Provide the (X, Y) coordinate of the cell's center where the given text is located.  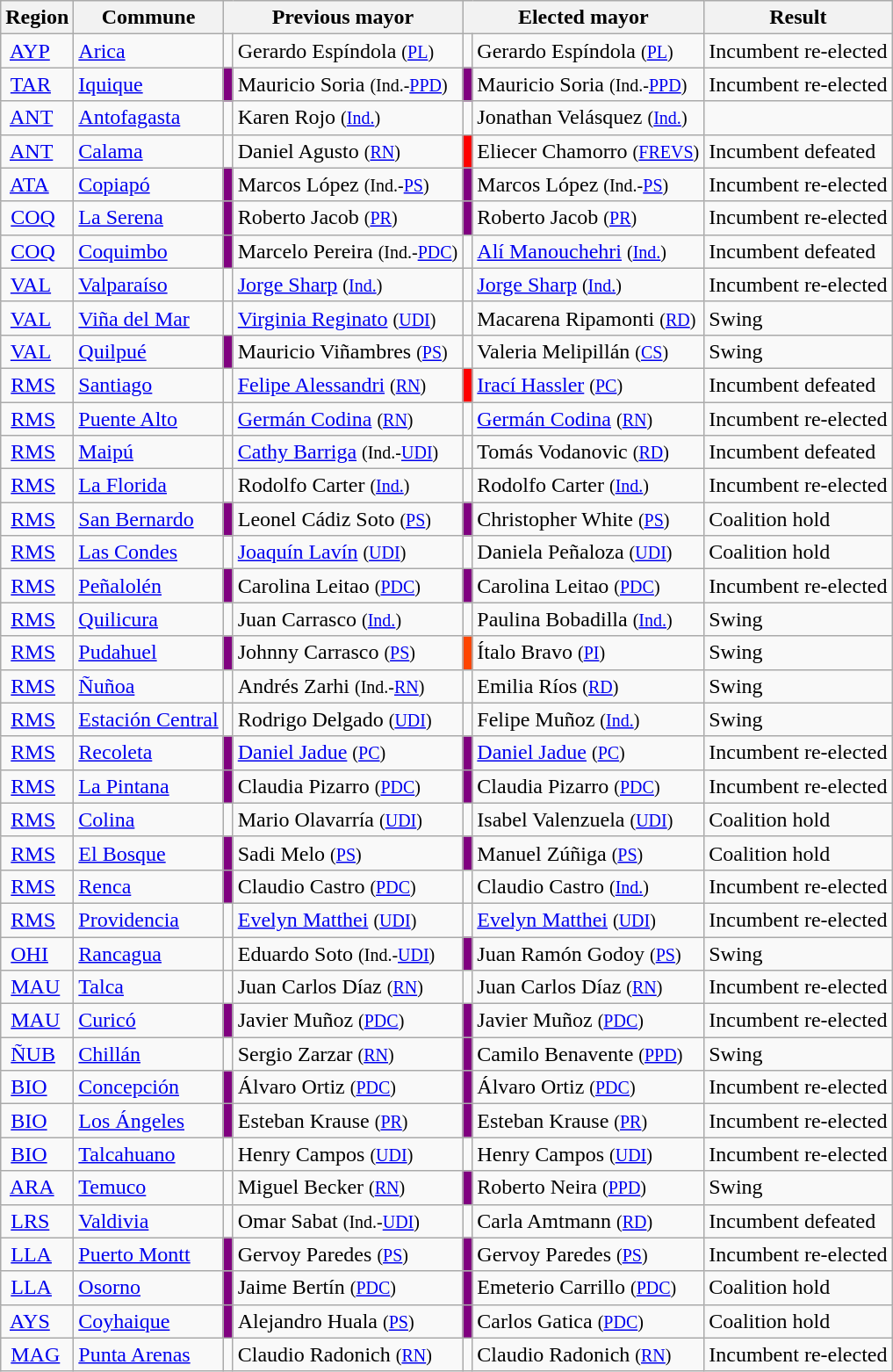
Omar Sabat (Ind.-UDI) (348, 1221)
Irací Hassler (PC) (588, 385)
Daniel Agusto (RN) (348, 151)
Sergio Zarzar (RN) (348, 1054)
Maipú (148, 452)
El Bosque (148, 853)
Antofagasta (148, 118)
Juan Carrasco (Ind.) (348, 619)
Previous mayor (342, 18)
Pudahuel (148, 653)
Juan Ramón Godoy (PS) (588, 953)
Jonathan Velásquez (Ind.) (588, 118)
Quilpué (148, 351)
Rancagua (148, 953)
TAR (37, 84)
Region (37, 18)
Renca (148, 886)
Curicó (148, 1021)
Valeria Melipillán (CS) (588, 351)
LRS (37, 1221)
Calama (148, 151)
Mauricio Viñambres (PS) (348, 351)
Concepción (148, 1087)
OHI (37, 953)
Paulina Bobadilla (Ind.) (588, 619)
AYP (37, 51)
Estación Central (148, 719)
Claudio Castro (Ind.) (588, 886)
ÑUB (37, 1054)
AYS (37, 1321)
Rodrigo Delgado (UDI) (348, 719)
Colina (148, 820)
Karen Rojo (Ind.) (348, 118)
Christopher White (PS) (588, 519)
Johnny Carrasco (PS) (348, 653)
Roberto Neira (PPD) (588, 1188)
Temuco (148, 1188)
Joaquín Lavín (UDI) (348, 552)
Jaime Bertín (PDC) (348, 1288)
Mario Olavarría (UDI) (348, 820)
Tomás Vodanovic (RD) (588, 452)
ARA (37, 1188)
Sadi Melo (PS) (348, 853)
Puente Alto (148, 419)
Copiapó (148, 184)
Emilia Ríos (RD) (588, 686)
Osorno (148, 1288)
Daniela Peñaloza (UDI) (588, 552)
Carla Amtmann (RD) (588, 1221)
Talcahuano (148, 1154)
Felipe Alessandri (RN) (348, 385)
Camilo Benavente (PPD) (588, 1054)
MAG (37, 1354)
Iquique (148, 84)
Emeterio Carrillo (PDC) (588, 1288)
Alejandro Huala (PS) (348, 1321)
Recoleta (148, 753)
ATA (37, 184)
Providencia (148, 920)
Peñalolén (148, 586)
Arica (148, 51)
Felipe Muñoz (Ind.) (588, 719)
Coyhaique (148, 1321)
Carlos Gatica (PDC) (588, 1321)
Las Condes (148, 552)
Macarena Ripamonti (RD) (588, 318)
Coquimbo (148, 251)
La Florida (148, 486)
Eliecer Chamorro (FREVS) (588, 151)
Cathy Barriga (Ind.-UDI) (348, 452)
Ítalo Bravo (PI) (588, 653)
Manuel Zúñiga (PS) (588, 853)
Ñuñoa (148, 686)
Puerto Montt (148, 1254)
Leonel Cádiz Soto (PS) (348, 519)
Elected mayor (583, 18)
Valdivia (148, 1221)
Quilicura (148, 619)
Eduardo Soto (Ind.-UDI) (348, 953)
Virginia Reginato (UDI) (348, 318)
Valparaíso (148, 285)
Result (798, 18)
La Serena (148, 218)
Alí Manouchehri (Ind.) (588, 251)
San Bernardo (148, 519)
Andrés Zarhi (Ind.-RN) (348, 686)
Punta Arenas (148, 1354)
Marcelo Pereira (Ind.-PDC) (348, 251)
La Pintana (148, 786)
Los Ángeles (148, 1121)
Miguel Becker (RN) (348, 1188)
Commune (148, 18)
Claudio Castro (PDC) (348, 886)
Chillán (148, 1054)
Talca (148, 987)
Santiago (148, 385)
Viña del Mar (148, 318)
Isabel Valenzuela (UDI) (588, 820)
